Output the (X, Y) coordinate of the center of the cell containing the given text.  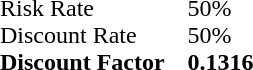
Discount Rate (94, 36)
